Search for the cell housing the specified text and yield its (X, Y) center coordinate. 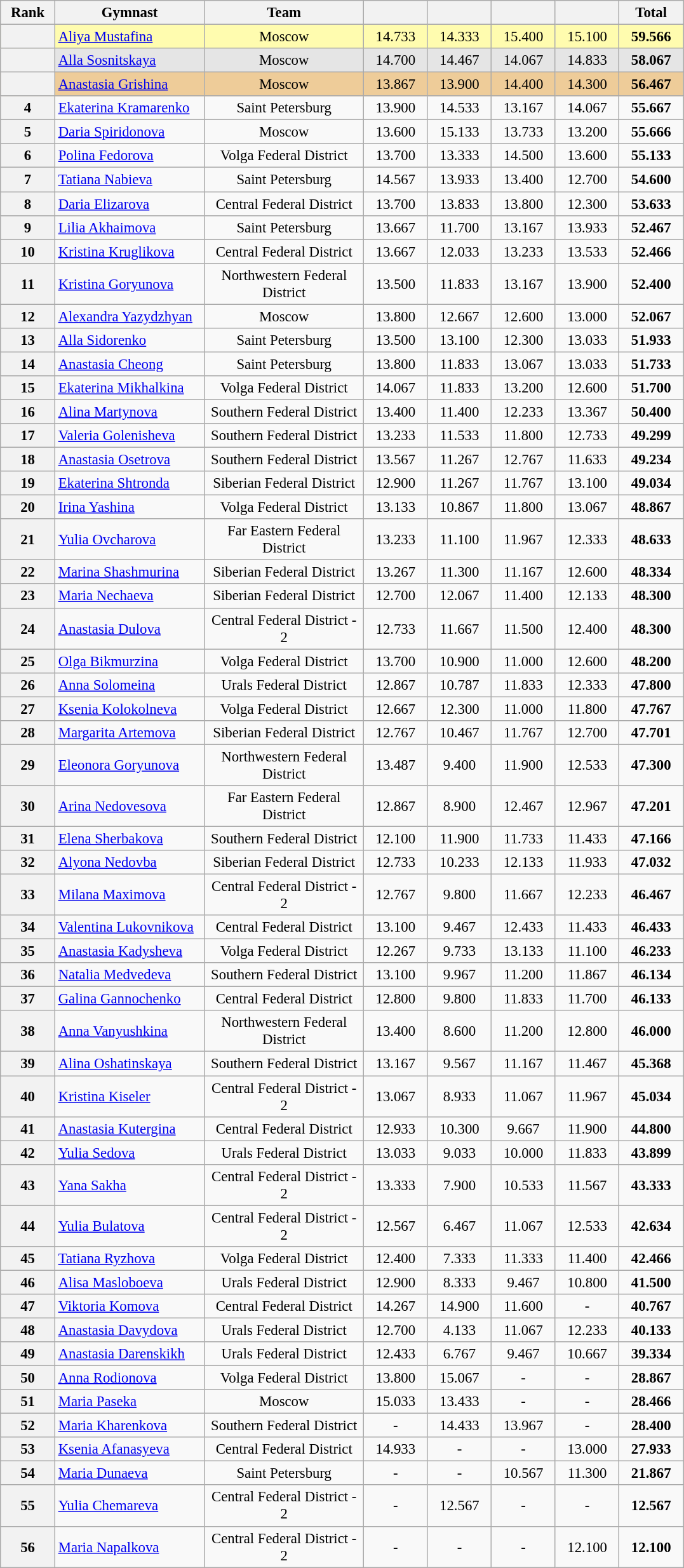
58.067 (652, 60)
11.633 (587, 460)
29 (28, 765)
13.367 (587, 412)
39 (28, 1064)
Marina Shashmurina (130, 572)
34 (28, 927)
32 (28, 862)
15.033 (396, 1402)
42.634 (652, 1226)
49 (28, 1354)
Kristina Kiseler (130, 1096)
46.134 (652, 975)
Kristina Kruglikova (130, 251)
48.334 (652, 572)
15.100 (587, 37)
8.933 (460, 1096)
56.467 (652, 84)
14.733 (396, 37)
5 (28, 132)
35 (28, 951)
9.033 (460, 1153)
14.833 (587, 60)
11.600 (523, 1306)
14.267 (396, 1306)
13.267 (396, 572)
14.433 (460, 1426)
13 (28, 340)
33 (28, 895)
Maria Nechaeva (130, 596)
6.467 (460, 1226)
9.733 (460, 951)
52.400 (652, 283)
47 (28, 1306)
Alina Martynova (130, 412)
12.933 (396, 1129)
7.333 (460, 1259)
Alla Sosnitskaya (130, 60)
36 (28, 975)
52.466 (652, 251)
47.300 (652, 765)
Daria Spiridonova (130, 132)
13.733 (523, 132)
17 (28, 436)
18 (28, 460)
14.500 (523, 156)
41.500 (652, 1282)
49.234 (652, 460)
48 (28, 1330)
Lilia Akhaimova (130, 227)
Olga Bikmurzina (130, 661)
24 (28, 629)
9.667 (523, 1129)
50.400 (652, 412)
Elena Sherbakova (130, 838)
Ksenia Afanasyeva (130, 1449)
Aliya Mustafina (130, 37)
Ekaterina Kramarenko (130, 108)
11.533 (460, 436)
Anastasia Cheong (130, 364)
50 (28, 1378)
10.667 (587, 1354)
13.833 (460, 204)
48.200 (652, 661)
14.700 (396, 60)
27.933 (652, 1449)
11.467 (587, 1064)
30 (28, 807)
Alexandra Yazydzhyan (130, 316)
47.701 (652, 733)
11.867 (587, 975)
Maria Dunaeva (130, 1473)
43 (28, 1185)
53 (28, 1449)
Alyona Nedovba (130, 862)
9.567 (460, 1064)
10.787 (460, 685)
14.400 (523, 84)
40.767 (652, 1306)
12.967 (587, 807)
44 (28, 1226)
14.333 (460, 37)
46.433 (652, 927)
8.333 (460, 1282)
Yulia Sedova (130, 1153)
8 (28, 204)
Galina Gannochenko (130, 999)
9 (28, 227)
16 (28, 412)
21.867 (652, 1473)
40.133 (652, 1330)
43.333 (652, 1185)
28.466 (652, 1402)
10.000 (523, 1153)
47.166 (652, 838)
Anna Solomeina (130, 685)
Ekaterina Mikhalkina (130, 388)
44.800 (652, 1129)
10 (28, 251)
6.767 (460, 1354)
12 (28, 316)
46.000 (652, 1031)
26 (28, 685)
14.900 (460, 1306)
Anastasia Davydova (130, 1330)
12.267 (396, 951)
52.467 (652, 227)
Anastasia Darenskikh (130, 1354)
Yulia Bulatova (130, 1226)
13.867 (396, 84)
47.800 (652, 685)
45 (28, 1259)
42 (28, 1153)
28 (28, 733)
14 (28, 364)
Anastasia Grishina (130, 84)
49.034 (652, 483)
Yulia Chemareva (130, 1506)
46.467 (652, 895)
Alisa Masloboeva (130, 1282)
Anna Vanyushkina (130, 1031)
4.133 (460, 1330)
9.967 (460, 975)
45.034 (652, 1096)
7.900 (460, 1185)
55 (28, 1506)
20 (28, 507)
Anna Rodionova (130, 1378)
Anastasia Kadysheva (130, 951)
Arina Nedovesova (130, 807)
11.567 (587, 1185)
13.967 (523, 1426)
15.400 (523, 37)
15.133 (460, 132)
38 (28, 1031)
Margarita Artemova (130, 733)
14.567 (396, 180)
Alla Sidorenko (130, 340)
52.067 (652, 316)
Eleonora Goryunova (130, 765)
11.733 (523, 838)
Anastasia Dulova (130, 629)
10.900 (460, 661)
48.867 (652, 507)
55.133 (652, 156)
15 (28, 388)
47.201 (652, 807)
40 (28, 1096)
19 (28, 483)
10.867 (460, 507)
59.566 (652, 37)
Ekaterina Shtronda (130, 483)
10.467 (460, 733)
Valentina Lukovnikova (130, 927)
27 (28, 709)
12.067 (460, 596)
12.467 (523, 807)
11.333 (523, 1259)
Daria Elizarova (130, 204)
49.299 (652, 436)
23 (28, 596)
48.633 (652, 540)
51.933 (652, 340)
Total (652, 13)
13.567 (396, 460)
55.666 (652, 132)
56 (28, 1547)
45.368 (652, 1064)
41 (28, 1129)
21 (28, 540)
25 (28, 661)
39.334 (652, 1354)
55.667 (652, 108)
28.867 (652, 1378)
10.300 (460, 1129)
54 (28, 1473)
51.733 (652, 364)
Tatiana Ryzhova (130, 1259)
42.466 (652, 1259)
7 (28, 180)
51.700 (652, 388)
Gymnast (130, 13)
51 (28, 1402)
54.600 (652, 180)
Maria Napalkova (130, 1547)
Yulia Ovcharova (130, 540)
11 (28, 283)
47.767 (652, 709)
47.032 (652, 862)
10.567 (523, 1473)
10.533 (523, 1185)
46.133 (652, 999)
Kristina Goryunova (130, 283)
Viktoria Komova (130, 1306)
10.800 (587, 1282)
11.500 (523, 629)
Maria Paseka (130, 1402)
13.487 (396, 765)
Ksenia Kolokolneva (130, 709)
10.233 (460, 862)
14.300 (587, 84)
Irina Yashina (130, 507)
12.033 (460, 251)
28.400 (652, 1426)
6 (28, 156)
37 (28, 999)
53.633 (652, 204)
46 (28, 1282)
11.933 (587, 862)
43.899 (652, 1153)
Yana Sakha (130, 1185)
14.533 (460, 108)
Tatiana Nabieva (130, 180)
Alina Oshatinskaya (130, 1064)
8.600 (460, 1031)
Rank (28, 13)
Team (285, 13)
52 (28, 1426)
Anastasia Osetrova (130, 460)
14.467 (460, 60)
13.433 (460, 1402)
8.900 (460, 807)
14.933 (396, 1449)
Polina Fedorova (130, 156)
Maria Kharenkova (130, 1426)
31 (28, 838)
Natalia Medvedeva (130, 975)
13.533 (587, 251)
9.400 (460, 765)
4 (28, 108)
Anastasia Kutergina (130, 1129)
Valeria Golenisheva (130, 436)
46.233 (652, 951)
Milana Maximova (130, 895)
22 (28, 572)
15.067 (460, 1378)
